Search for the cell housing the specified text and yield its (x, y) center coordinate. 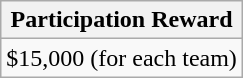
$15,000 (for each team) (122, 58)
Participation Reward (122, 20)
